Provide the (X, Y) coordinate of the cell's center where the given text is located.  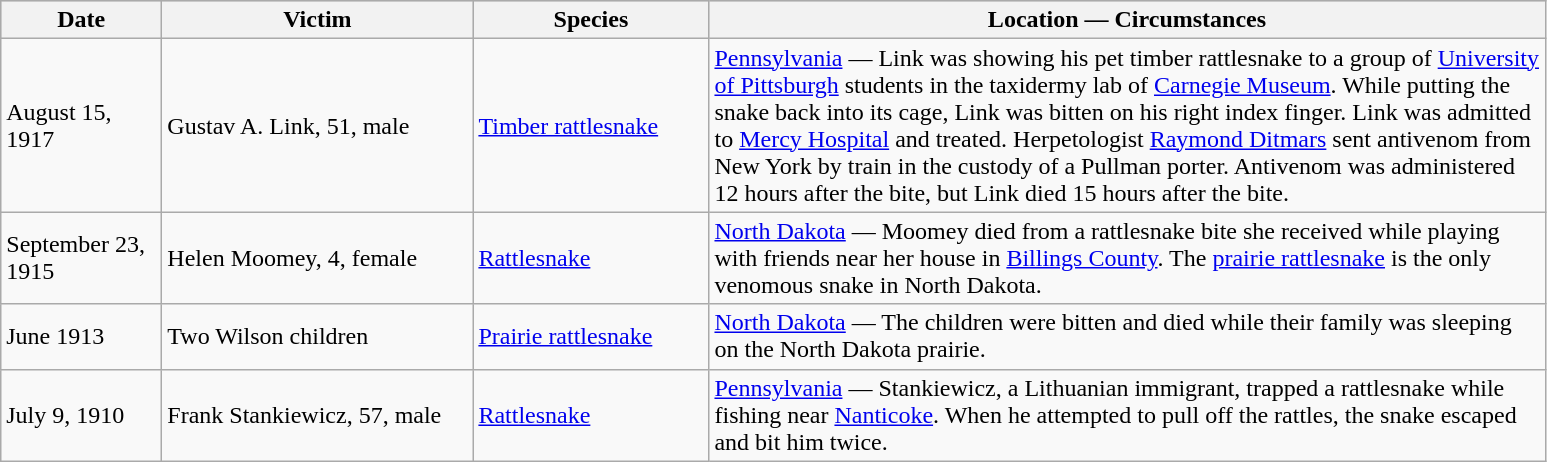
Location — Circumstances (1127, 20)
September 23, 1915 (82, 258)
Gustav A. Link, 51, male (318, 126)
Species (591, 20)
Frank Stankiewicz, 57, male (318, 415)
August 15, 1917 (82, 126)
July 9, 1910 (82, 415)
North Dakota — The children were bitten and died while their family was sleeping on the North Dakota prairie. (1127, 336)
Timber rattlesnake (591, 126)
Victim (318, 20)
Prairie rattlesnake (591, 336)
June 1913 (82, 336)
Helen Moomey, 4, female (318, 258)
Two Wilson children (318, 336)
Date (82, 20)
